Pinpoint the cell where the given text exists, returning its (x, y) midpoint coordinate. 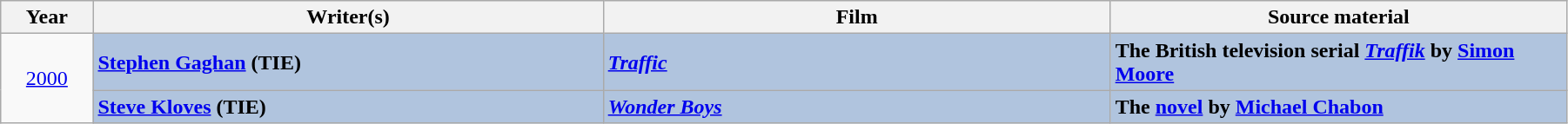
Year (47, 17)
Film (856, 17)
The British television serial Traffik by Simon Moore (1338, 62)
2000 (47, 78)
Stephen Gaghan (TIE) (348, 62)
Wonder Boys (856, 107)
Source material (1338, 17)
Steve Kloves (TIE) (348, 107)
The novel by Michael Chabon (1338, 107)
Traffic (856, 62)
Writer(s) (348, 17)
